From the cell containing the given text, extract its center point as [X, Y] coordinate. 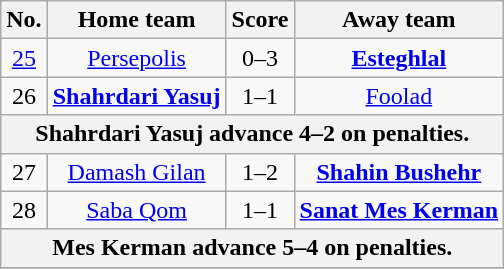
26 [24, 96]
Shahrdari Yasuj [136, 96]
Esteghlal [399, 58]
25 [24, 58]
0–3 [260, 58]
Away team [399, 20]
Persepolis [136, 58]
Mes Kerman advance 5–4 on penalties. [252, 248]
Shahin Bushehr [399, 172]
Damash Gilan [136, 172]
Shahrdari Yasuj advance 4–2 on penalties. [252, 134]
27 [24, 172]
28 [24, 210]
Score [260, 20]
Foolad [399, 96]
1–2 [260, 172]
Home team [136, 20]
No. [24, 20]
Sanat Mes Kerman [399, 210]
Saba Qom [136, 210]
